Detect which cell encompasses the target text, then output its [x, y] center coordinate. 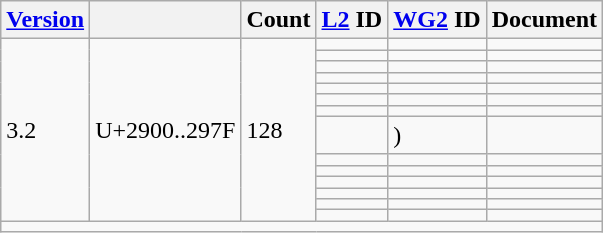
128 [278, 130]
Version [46, 20]
Document [544, 20]
WG2 ID [437, 20]
U+2900..297F [166, 130]
) [437, 135]
Count [278, 20]
L2 ID [352, 20]
3.2 [46, 130]
